Locate the cell with the specified text and output its (X, Y) center coordinate. 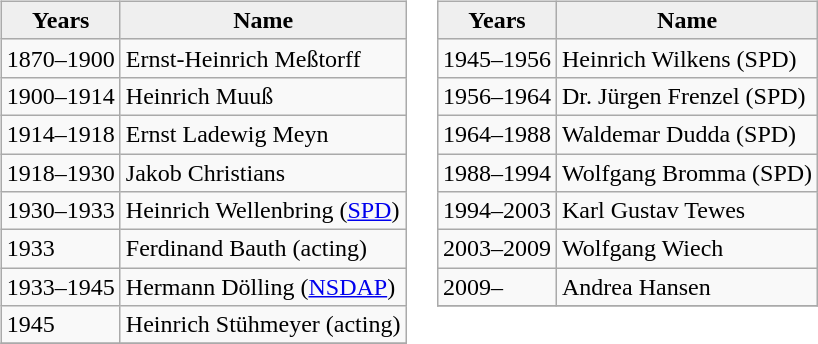
Karl Gustav Tewes (688, 211)
Heinrich Muuß (263, 96)
1945 (60, 325)
Ernst Ladewig Meyn (263, 134)
Waldemar Dudda (SPD) (688, 134)
1964–1988 (496, 134)
Wolfgang Bromma (SPD) (688, 173)
Wolfgang Wiech (688, 249)
Andrea Hansen (688, 287)
Ferdinand Bauth (acting) (263, 249)
1918–1930 (60, 173)
1945–1956 (496, 58)
1914–1918 (60, 134)
1988–1994 (496, 173)
Heinrich Wellenbring (SPD) (263, 211)
Ernst-Heinrich Meßtorff (263, 58)
Jakob Christians (263, 173)
1930–1933 (60, 211)
Heinrich Stühmeyer (acting) (263, 325)
Dr. Jürgen Frenzel (SPD) (688, 96)
1933 (60, 249)
2009– (496, 287)
1933–1945 (60, 287)
1994–2003 (496, 211)
2003–2009 (496, 249)
Heinrich Wilkens (SPD) (688, 58)
1870–1900 (60, 58)
Hermann Dölling (NSDAP) (263, 287)
1900–1914 (60, 96)
1956–1964 (496, 96)
